Find where the given text appears and provide that cell's center as [x, y] coordinate. 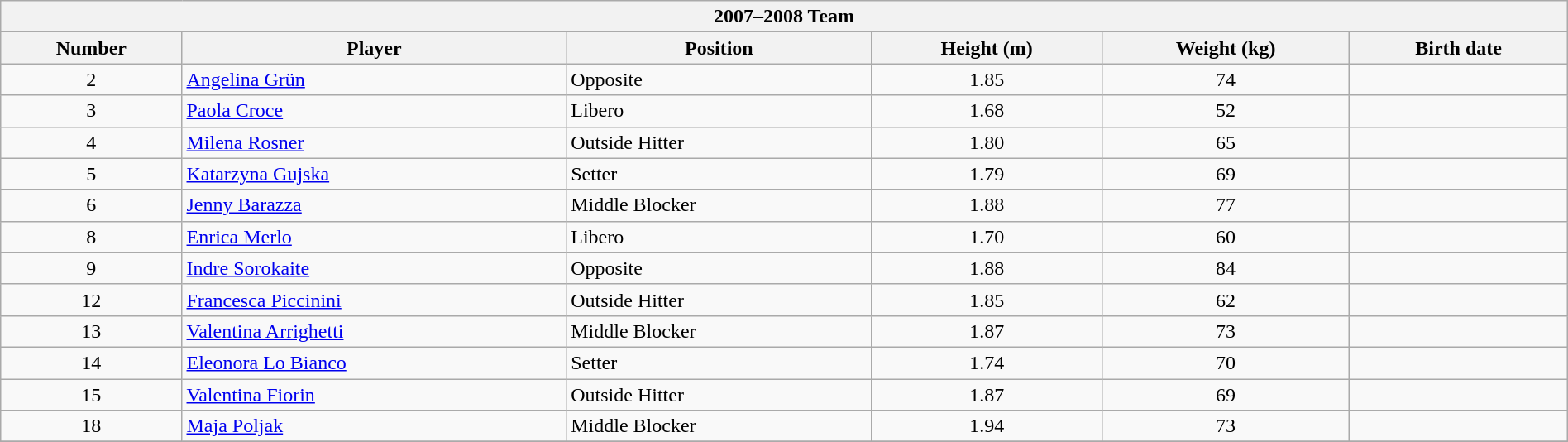
Valentina Fiorin [374, 395]
13 [91, 331]
62 [1226, 300]
Eleonora Lo Bianco [374, 363]
9 [91, 268]
Position [719, 48]
8 [91, 237]
Number [91, 48]
Player [374, 48]
Milena Rosner [374, 142]
6 [91, 205]
52 [1226, 111]
3 [91, 111]
2007–2008 Team [784, 17]
1.68 [987, 111]
84 [1226, 268]
Jenny Barazza [374, 205]
Enrica Merlo [374, 237]
Angelina Grün [374, 79]
2 [91, 79]
1.74 [987, 363]
14 [91, 363]
Birth date [1459, 48]
Valentina Arrighetti [374, 331]
5 [91, 174]
15 [91, 395]
1.79 [987, 174]
1.70 [987, 237]
Weight (kg) [1226, 48]
65 [1226, 142]
Paola Croce [374, 111]
Katarzyna Gujska [374, 174]
60 [1226, 237]
Francesca Piccinini [374, 300]
Indre Sorokaite [374, 268]
4 [91, 142]
74 [1226, 79]
1.94 [987, 426]
77 [1226, 205]
12 [91, 300]
70 [1226, 363]
18 [91, 426]
1.80 [987, 142]
Height (m) [987, 48]
Maja Poljak [374, 426]
